Pinpoint the cell where the given text exists, returning its [X, Y] midpoint coordinate. 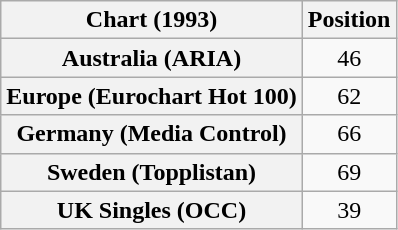
Chart (1993) [152, 20]
Position [349, 20]
UK Singles (OCC) [152, 210]
46 [349, 58]
Australia (ARIA) [152, 58]
39 [349, 210]
Europe (Eurochart Hot 100) [152, 96]
66 [349, 134]
62 [349, 96]
Sweden (Topplistan) [152, 172]
69 [349, 172]
Germany (Media Control) [152, 134]
